Provide the [X, Y] coordinate of the cell's center where the given text is located.  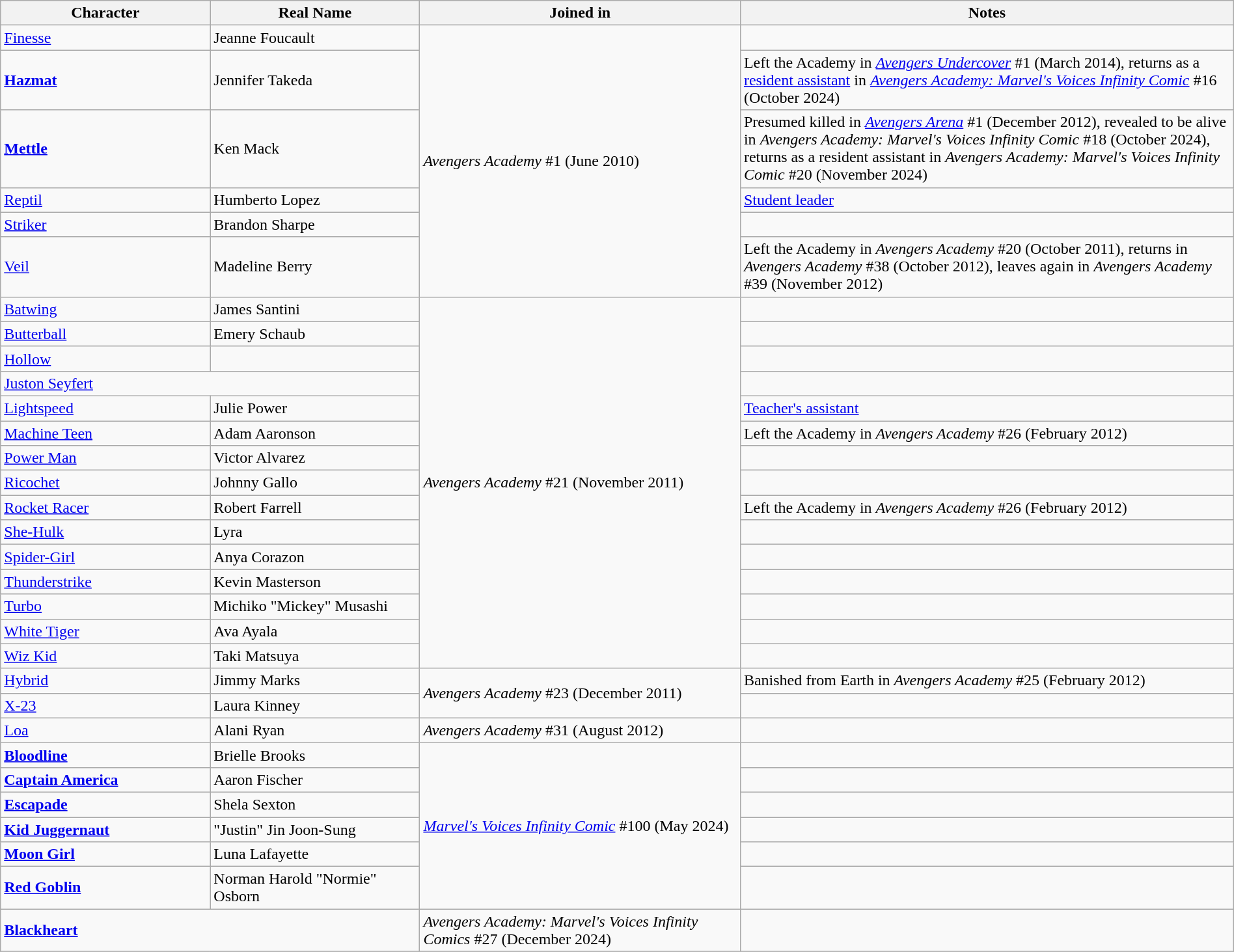
Madeline Berry [315, 267]
Michiko "Mickey" Musashi [315, 606]
Avengers Academy #31 (August 2012) [581, 730]
Juston Seyfert [210, 383]
Striker [105, 224]
Kevin Masterson [315, 582]
Moon Girl [105, 854]
Avengers Academy #1 (June 2010) [581, 161]
Blackheart [210, 931]
Marvel's Voices Infinity Comic #100 (May 2024) [581, 825]
"Justin" Jin Joon-Sung [315, 830]
Adam Aaronson [315, 433]
Taki Matsuya [315, 656]
Machine Teen [105, 433]
Finesse [105, 38]
Batwing [105, 309]
Emery Schaub [315, 334]
Hybrid [105, 681]
Butterball [105, 334]
Luna Lafayette [315, 854]
Jennifer Takeda [315, 80]
Avengers Academy #21 (November 2011) [581, 483]
Brandon Sharpe [315, 224]
Loa [105, 730]
X-23 [105, 705]
Kid Juggernaut [105, 830]
Ken Mack [315, 148]
Julie Power [315, 408]
Johnny Gallo [315, 483]
Thunderstrike [105, 582]
Jimmy Marks [315, 681]
Avengers Academy #23 (December 2011) [581, 693]
Ava Ayala [315, 631]
Alani Ryan [315, 730]
Turbo [105, 606]
Humberto Lopez [315, 200]
Red Goblin [105, 888]
Real Name [315, 13]
Lyra [315, 532]
Notes [987, 13]
Lightspeed [105, 408]
Character [105, 13]
Captain America [105, 780]
Joined in [581, 13]
Shela Sexton [315, 804]
Robert Farrell [315, 508]
Hollow [105, 359]
Escapade [105, 804]
Jeanne Foucault [315, 38]
Student leader [987, 200]
Brielle Brooks [315, 755]
Banished from Earth in Avengers Academy #25 (February 2012) [987, 681]
She-Hulk [105, 532]
Norman Harold "Normie" Osborn [315, 888]
Rocket Racer [105, 508]
Avengers Academy: Marvel's Voices Infinity Comics #27 (December 2024) [581, 931]
James Santini [315, 309]
Hazmat [105, 80]
Anya Corazon [315, 557]
Veil [105, 267]
Spider-Girl [105, 557]
Power Man [105, 458]
Reptil [105, 200]
Mettle [105, 148]
Bloodline [105, 755]
Teacher's assistant [987, 408]
White Tiger [105, 631]
Laura Kinney [315, 705]
Wiz Kid [105, 656]
Aaron Fischer [315, 780]
Victor Alvarez [315, 458]
Ricochet [105, 483]
